Capture the cell that displays the provided text and extract its (x, y) central coordinate. 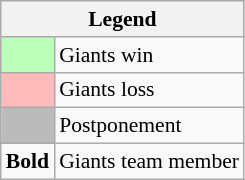
Bold (28, 162)
Giants loss (149, 90)
Legend (122, 19)
Giants team member (149, 162)
Giants win (149, 55)
Postponement (149, 126)
